Extract the [x, y] coordinate from the center of the cell holding the provided text.  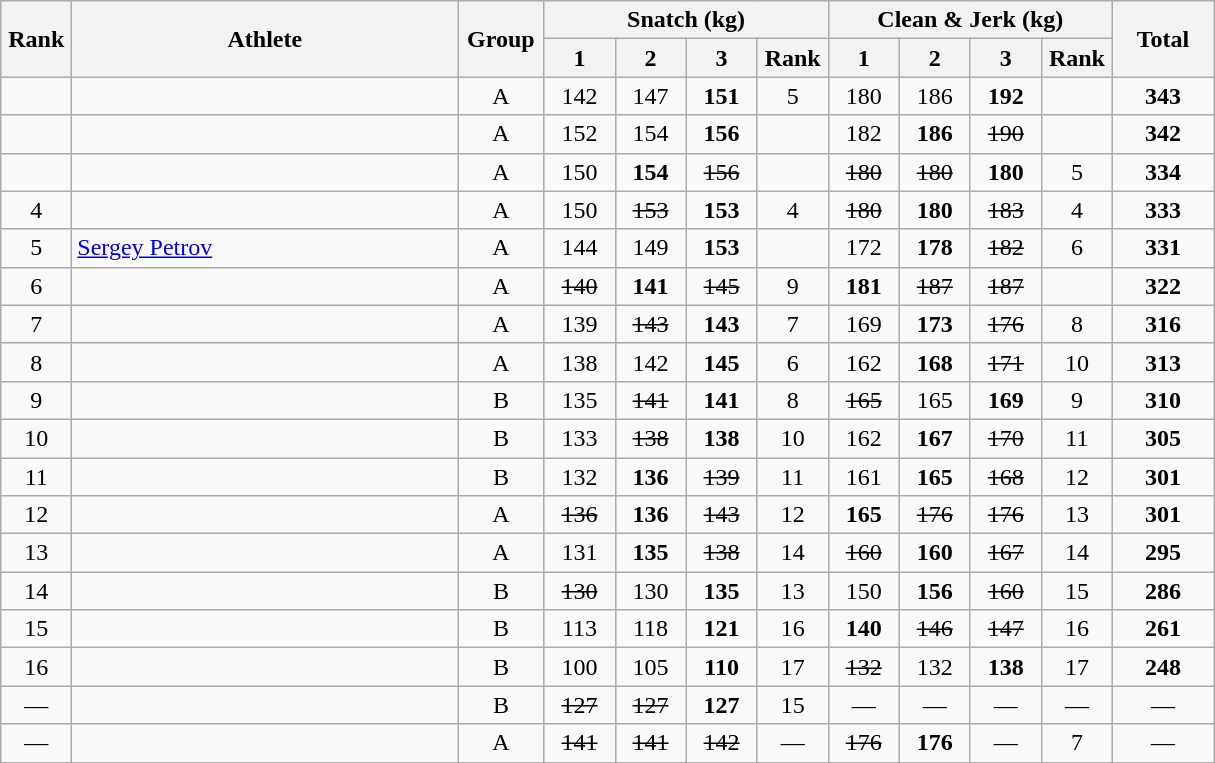
190 [1006, 134]
161 [864, 477]
331 [1162, 248]
Snatch (kg) [686, 20]
Athlete [265, 39]
343 [1162, 96]
172 [864, 248]
Group [501, 39]
151 [722, 96]
Total [1162, 39]
334 [1162, 172]
181 [864, 286]
131 [580, 553]
305 [1162, 438]
173 [934, 324]
322 [1162, 286]
152 [580, 134]
248 [1162, 667]
178 [934, 248]
170 [1006, 438]
110 [722, 667]
146 [934, 629]
313 [1162, 362]
171 [1006, 362]
261 [1162, 629]
310 [1162, 400]
100 [580, 667]
144 [580, 248]
295 [1162, 553]
316 [1162, 324]
342 [1162, 134]
286 [1162, 591]
149 [650, 248]
192 [1006, 96]
Clean & Jerk (kg) [970, 20]
118 [650, 629]
133 [580, 438]
121 [722, 629]
183 [1006, 210]
105 [650, 667]
Sergey Petrov [265, 248]
333 [1162, 210]
113 [580, 629]
